Detect which cell encompasses the target text, then output its (x, y) center coordinate. 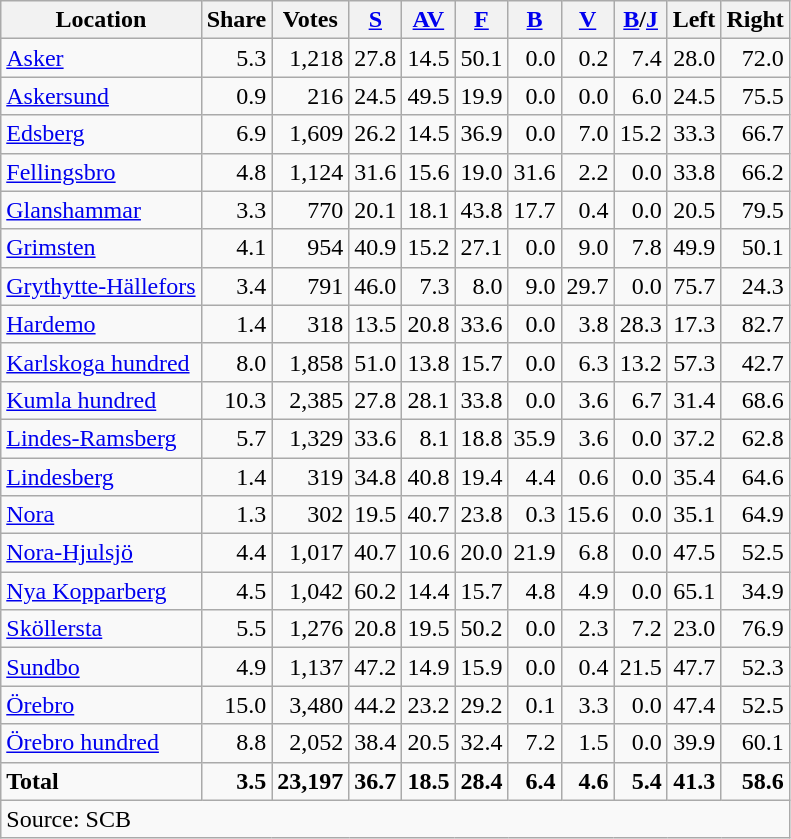
79.5 (755, 210)
Askersund (101, 96)
1,124 (310, 172)
64.6 (755, 477)
Votes (310, 20)
1,609 (310, 134)
Total (101, 781)
3.4 (236, 286)
31.4 (694, 400)
3.8 (588, 324)
3,480 (310, 705)
18.5 (428, 781)
V (588, 20)
Hardemo (101, 324)
319 (310, 477)
1,329 (310, 438)
27.1 (482, 248)
B (534, 20)
6.0 (640, 96)
13.2 (640, 362)
6.9 (236, 134)
302 (310, 515)
82.7 (755, 324)
47.7 (694, 667)
S (376, 20)
18.1 (428, 210)
Fellingsbro (101, 172)
4.6 (588, 781)
47.4 (694, 705)
6.7 (640, 400)
37.2 (694, 438)
1,858 (310, 362)
57.3 (694, 362)
21.9 (534, 553)
Edsberg (101, 134)
6.8 (588, 553)
8.8 (236, 743)
1,137 (310, 667)
68.6 (755, 400)
0.3 (534, 515)
60.2 (376, 591)
5.4 (640, 781)
Nora (101, 515)
4.1 (236, 248)
39.9 (694, 743)
Source: SCB (396, 819)
1,218 (310, 58)
14.4 (428, 591)
1,276 (310, 629)
Glanshammar (101, 210)
32.4 (482, 743)
23.0 (694, 629)
7.4 (640, 58)
28.4 (482, 781)
0.1 (534, 705)
49.5 (428, 96)
40.9 (376, 248)
Örebro (101, 705)
Location (101, 20)
1.5 (588, 743)
Kumla hundred (101, 400)
7.3 (428, 286)
52.3 (755, 667)
47.2 (376, 667)
36.9 (482, 134)
20.1 (376, 210)
15.9 (482, 667)
40.8 (428, 477)
954 (310, 248)
Örebro hundred (101, 743)
29.7 (588, 286)
1,042 (310, 591)
72.0 (755, 58)
60.1 (755, 743)
216 (310, 96)
8.1 (428, 438)
2,385 (310, 400)
38.4 (376, 743)
28.3 (640, 324)
7.0 (588, 134)
19.4 (482, 477)
1.3 (236, 515)
2,052 (310, 743)
28.1 (428, 400)
36.7 (376, 781)
Sköllersta (101, 629)
15.0 (236, 705)
Grythytte-Hällefors (101, 286)
14.9 (428, 667)
0.9 (236, 96)
62.8 (755, 438)
791 (310, 286)
41.3 (694, 781)
5.5 (236, 629)
770 (310, 210)
Sundbo (101, 667)
17.3 (694, 324)
23,197 (310, 781)
1,017 (310, 553)
58.6 (755, 781)
5.3 (236, 58)
Lindesberg (101, 477)
35.1 (694, 515)
7.8 (640, 248)
23.8 (482, 515)
33.3 (694, 134)
65.1 (694, 591)
Right (755, 20)
B/J (640, 20)
Lindes-Ramsberg (101, 438)
10.6 (428, 553)
10.3 (236, 400)
2.2 (588, 172)
0.2 (588, 58)
19.0 (482, 172)
21.5 (640, 667)
75.5 (755, 96)
Grimsten (101, 248)
35.4 (694, 477)
13.8 (428, 362)
76.9 (755, 629)
3.5 (236, 781)
4.5 (236, 591)
Share (236, 20)
F (482, 20)
51.0 (376, 362)
318 (310, 324)
20.0 (482, 553)
34.9 (755, 591)
26.2 (376, 134)
13.5 (376, 324)
AV (428, 20)
66.7 (755, 134)
34.8 (376, 477)
64.9 (755, 515)
75.7 (694, 286)
Left (694, 20)
19.9 (482, 96)
6.3 (588, 362)
Asker (101, 58)
24.3 (755, 286)
44.2 (376, 705)
23.2 (428, 705)
43.8 (482, 210)
42.7 (755, 362)
6.4 (534, 781)
28.0 (694, 58)
2.3 (588, 629)
Nya Kopparberg (101, 591)
5.7 (236, 438)
0.6 (588, 477)
35.9 (534, 438)
17.7 (534, 210)
50.2 (482, 629)
49.9 (694, 248)
66.2 (755, 172)
Nora-Hjulsjö (101, 553)
Karlskoga hundred (101, 362)
29.2 (482, 705)
18.8 (482, 438)
46.0 (376, 286)
47.5 (694, 553)
